Identify which cell holds the provided text, then report its [x, y] central coordinate. 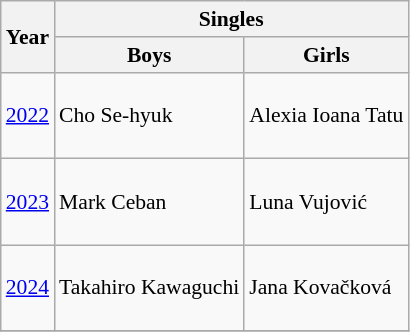
Jana Kovačková [326, 288]
Luna Vujović [326, 202]
Singles [231, 19]
Girls [326, 55]
Alexia Ioana Tatu [326, 115]
Cho Se-hyuk [149, 115]
Boys [149, 55]
2024 [28, 288]
Year [28, 36]
Takahiro Kawaguchi [149, 288]
2023 [28, 202]
Mark Ceban [149, 202]
2022 [28, 115]
